Detect which cell encompasses the target text, then output its (x, y) center coordinate. 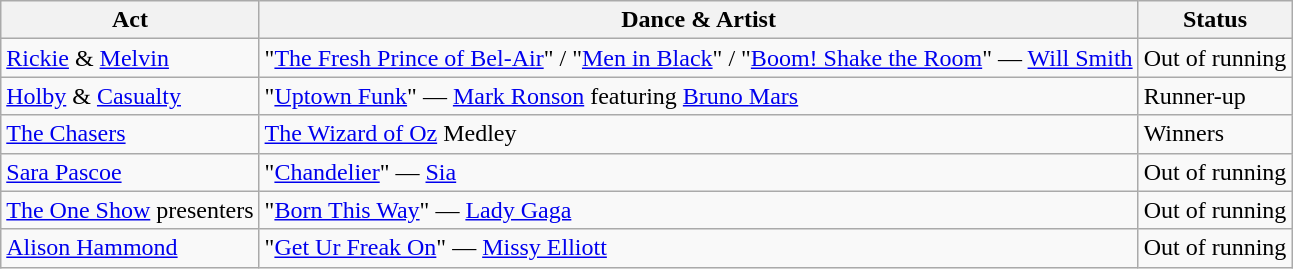
Holby & Casualty (130, 96)
"Chandelier" — Sia (698, 172)
The Wizard of Oz Medley (698, 134)
Act (130, 20)
Alison Hammond (130, 248)
Winners (1215, 134)
The One Show presenters (130, 210)
"The Fresh Prince of Bel-Air" / "Men in Black" / "Boom! Shake the Room" — Will Smith (698, 58)
"Born This Way" — Lady Gaga (698, 210)
Sara Pascoe (130, 172)
"Get Ur Freak On" — Missy Elliott (698, 248)
The Chasers (130, 134)
Rickie & Melvin (130, 58)
Runner-up (1215, 96)
Status (1215, 20)
"Uptown Funk" — Mark Ronson featuring Bruno Mars (698, 96)
Dance & Artist (698, 20)
